Determine the (X, Y) coordinate at the center of the cell enclosing the given text.  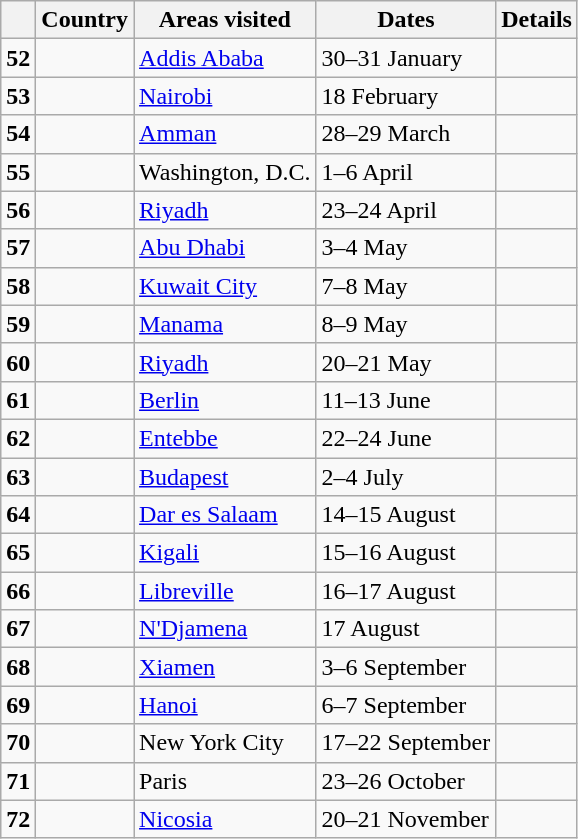
2–4 July (406, 477)
1–6 April (406, 172)
7–8 May (406, 286)
62 (18, 438)
22–24 June (406, 438)
Details (537, 20)
Abu Dhabi (225, 248)
61 (18, 400)
55 (18, 172)
16–17 August (406, 591)
66 (18, 591)
60 (18, 362)
30–31 January (406, 58)
Country (85, 20)
59 (18, 324)
N'Djamena (225, 629)
Amman (225, 134)
52 (18, 58)
70 (18, 743)
20–21 May (406, 362)
23–24 April (406, 210)
58 (18, 286)
68 (18, 667)
Xiamen (225, 667)
64 (18, 515)
Addis Ababa (225, 58)
69 (18, 705)
Kuwait City (225, 286)
Entebbe (225, 438)
Manama (225, 324)
6–7 September (406, 705)
28–29 March (406, 134)
20–21 November (406, 819)
14–15 August (406, 515)
15–16 August (406, 553)
8–9 May (406, 324)
65 (18, 553)
23–26 October (406, 781)
Washington, D.C. (225, 172)
71 (18, 781)
3–4 May (406, 248)
Berlin (225, 400)
Libreville (225, 591)
72 (18, 819)
57 (18, 248)
56 (18, 210)
63 (18, 477)
Dates (406, 20)
17 August (406, 629)
Hanoi (225, 705)
17–22 September (406, 743)
11–13 June (406, 400)
67 (18, 629)
Nairobi (225, 96)
Nicosia (225, 819)
Dar es Salaam (225, 515)
3–6 September (406, 667)
New York City (225, 743)
53 (18, 96)
Areas visited (225, 20)
Kigali (225, 553)
54 (18, 134)
Paris (225, 781)
Budapest (225, 477)
18 February (406, 96)
